From the cell containing the given text, extract its center point as (X, Y) coordinate. 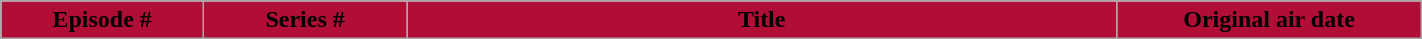
Original air date (1269, 20)
Title (762, 20)
Episode # (102, 20)
Series # (306, 20)
